Scan for the cell matching the given text and deliver its [X, Y] coordinate at center. 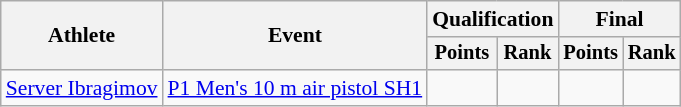
Event [296, 36]
Athlete [82, 36]
P1 Men's 10 m air pistol SH1 [296, 88]
Server Ibragimov [82, 88]
Qualification [492, 19]
Final [619, 19]
